Scan for the cell matching the given text and deliver its (X, Y) coordinate at center. 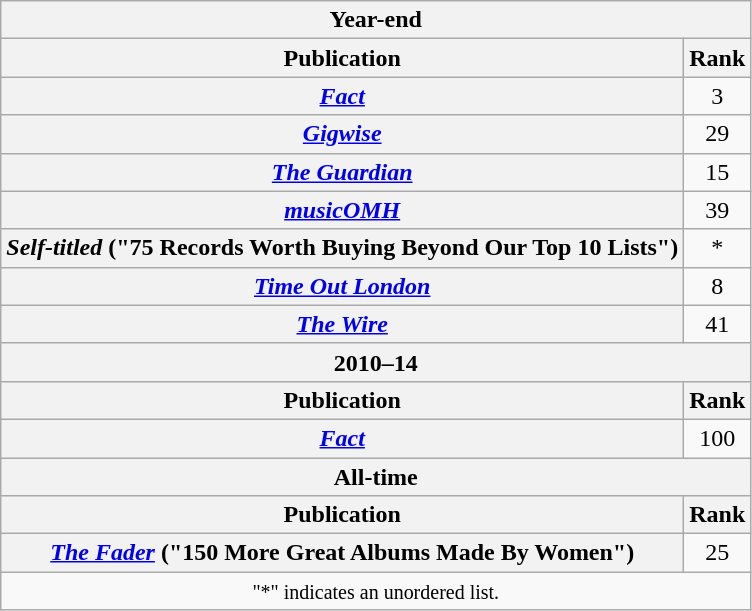
39 (718, 210)
The Guardian (342, 172)
All-time (376, 477)
100 (718, 438)
musicOMH (342, 210)
* (718, 248)
Gigwise (342, 134)
Year-end (376, 20)
29 (718, 134)
2010–14 (376, 362)
41 (718, 324)
The Fader ("150 More Great Albums Made By Women") (342, 553)
The Wire (342, 324)
Time Out London (342, 286)
8 (718, 286)
25 (718, 553)
3 (718, 96)
Self-titled ("75 Records Worth Buying Beyond Our Top 10 Lists") (342, 248)
"*" indicates an unordered list. (376, 591)
15 (718, 172)
